Pinpoint the cell where the given text exists, returning its (X, Y) midpoint coordinate. 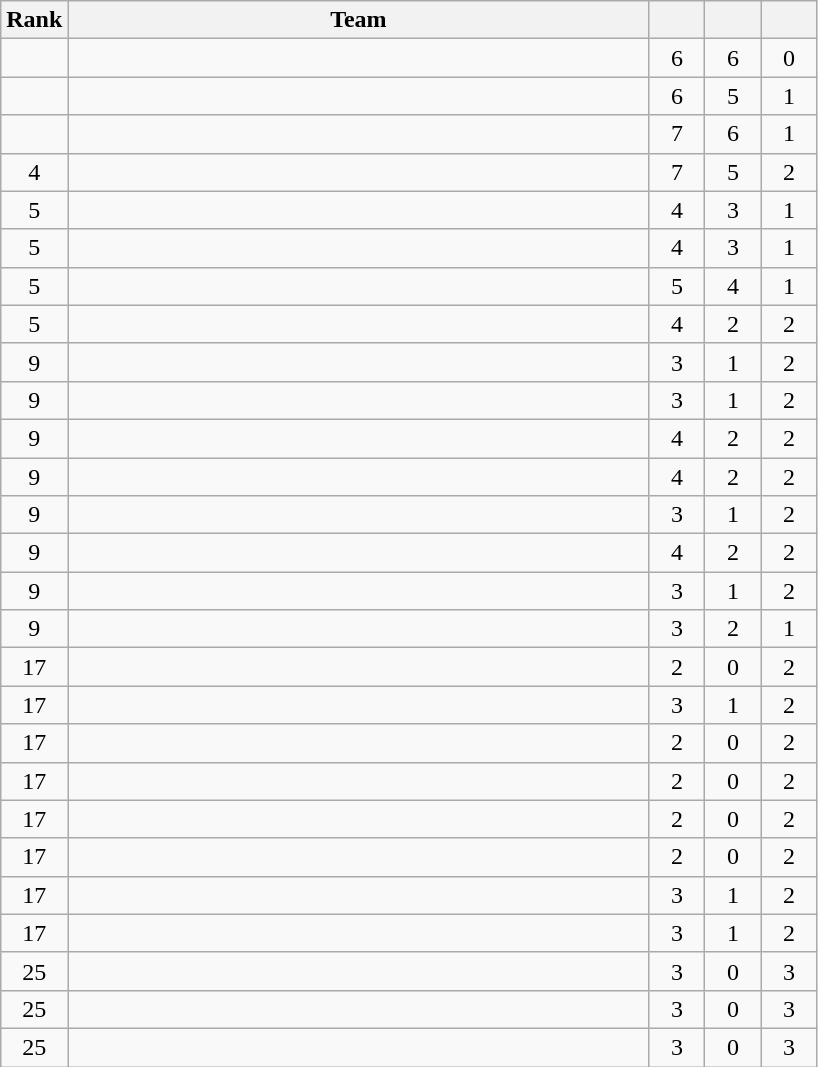
Team (358, 20)
Rank (34, 20)
